Pinpoint the cell where the given text exists, returning its [X, Y] midpoint coordinate. 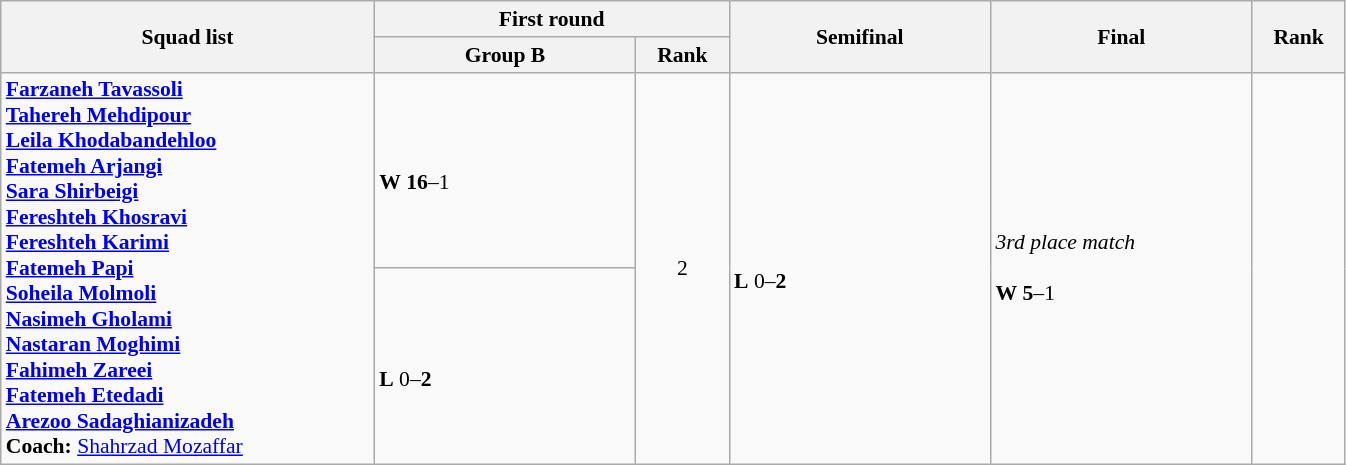
Group B [504, 55]
W 16–1 [504, 170]
Final [1120, 36]
Semifinal [860, 36]
First round [552, 19]
2 [682, 268]
Squad list [188, 36]
3rd place matchW 5–1 [1120, 268]
